Provide the [X, Y] coordinate of the cell's center where the given text is located.  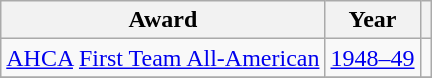
AHCA First Team All-American [163, 58]
1948–49 [372, 58]
Year [372, 20]
Award [163, 20]
